Search for the cell housing the specified text and yield its (X, Y) center coordinate. 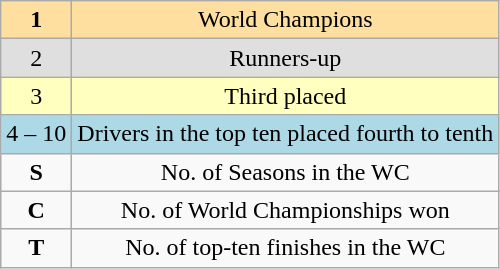
1 (36, 20)
C (36, 210)
3 (36, 96)
S (36, 172)
2 (36, 58)
T (36, 248)
No. of top-ten finishes in the WC (286, 248)
World Champions (286, 20)
Drivers in the top ten placed fourth to tenth (286, 134)
No. of World Championships won (286, 210)
Third placed (286, 96)
4 – 10 (36, 134)
No. of Seasons in the WC (286, 172)
Runners-up (286, 58)
